Return (x, y) of the center of cell containing provided text 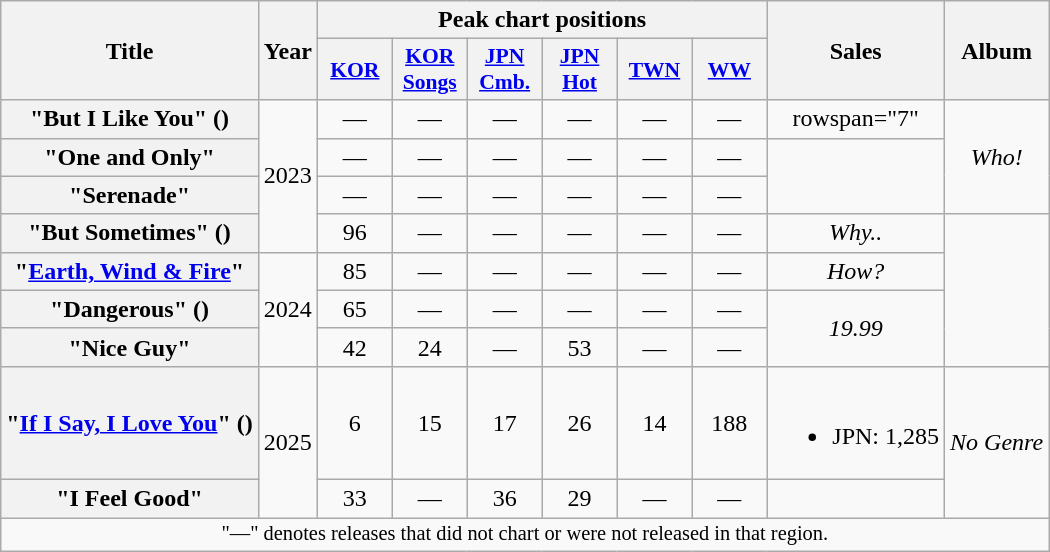
"Nice Guy" (130, 347)
JPNCmb. (504, 70)
"Serenade" (130, 195)
Sales (856, 50)
188 (730, 422)
"One and Only" (130, 157)
24 (430, 347)
TWN (654, 70)
Why.. (856, 233)
Who! (997, 157)
Title (130, 50)
JPNHot (580, 70)
"—" denotes releases that did not chart or were not released in that region. (525, 535)
33 (354, 498)
2023 (288, 176)
"If I Say, I Love You" () (130, 422)
29 (580, 498)
15 (430, 422)
WW (730, 70)
Peak chart positions (542, 20)
65 (354, 309)
14 (654, 422)
KOR (354, 70)
Year (288, 50)
Album (997, 50)
19.99 (856, 328)
26 (580, 422)
2024 (288, 309)
85 (354, 271)
KORSongs (430, 70)
53 (580, 347)
42 (354, 347)
rowspan="7" (856, 119)
How? (856, 271)
6 (354, 422)
2025 (288, 442)
No Genre (997, 442)
JPN: 1,285 (856, 422)
"But Sometimes" () (130, 233)
36 (504, 498)
"I Feel Good" (130, 498)
96 (354, 233)
"But I Like You" () (130, 119)
"Earth, Wind & Fire" (130, 271)
17 (504, 422)
"Dangerous" () (130, 309)
